Provide the (X, Y) coordinate of the cell's center where the given text is located.  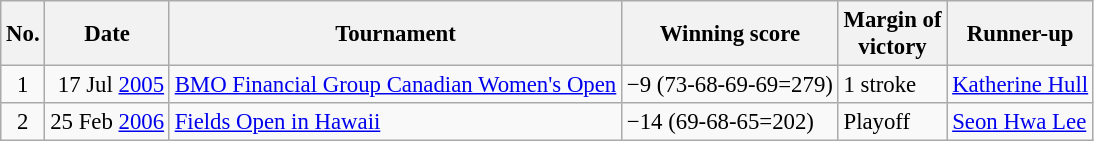
Playoff (892, 122)
Date (107, 34)
BMO Financial Group Canadian Women's Open (395, 85)
−9 (73-68-69-69=279) (730, 85)
25 Feb 2006 (107, 122)
−14 (69-68-65=202) (730, 122)
17 Jul 2005 (107, 85)
Margin ofvictory (892, 34)
Seon Hwa Lee (1020, 122)
Fields Open in Hawaii (395, 122)
Katherine Hull (1020, 85)
Runner-up (1020, 34)
2 (23, 122)
No. (23, 34)
Tournament (395, 34)
1 (23, 85)
Winning score (730, 34)
1 stroke (892, 85)
